Scan for the cell matching the given text and deliver its [X, Y] coordinate at center. 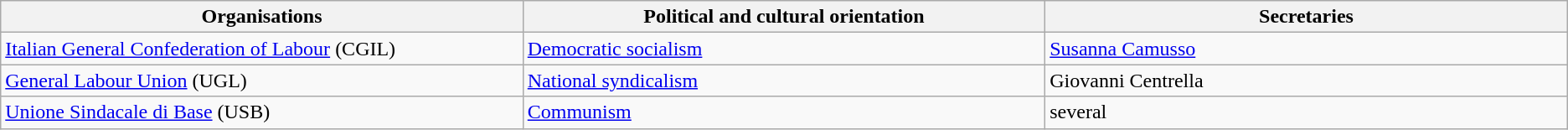
National syndicalism [784, 81]
Giovanni Centrella [1307, 81]
Democratic socialism [784, 49]
Italian General Confederation of Labour (CGIL) [261, 49]
Organisations [261, 17]
Unione Sindacale di Base (USB) [261, 112]
Susanna Camusso [1307, 49]
Communism [784, 112]
Political and cultural orientation [784, 17]
General Labour Union (UGL) [261, 81]
several [1307, 112]
Secretaries [1307, 17]
